For the text-containing cell, return its midpoint in (X, Y) coordinate format. 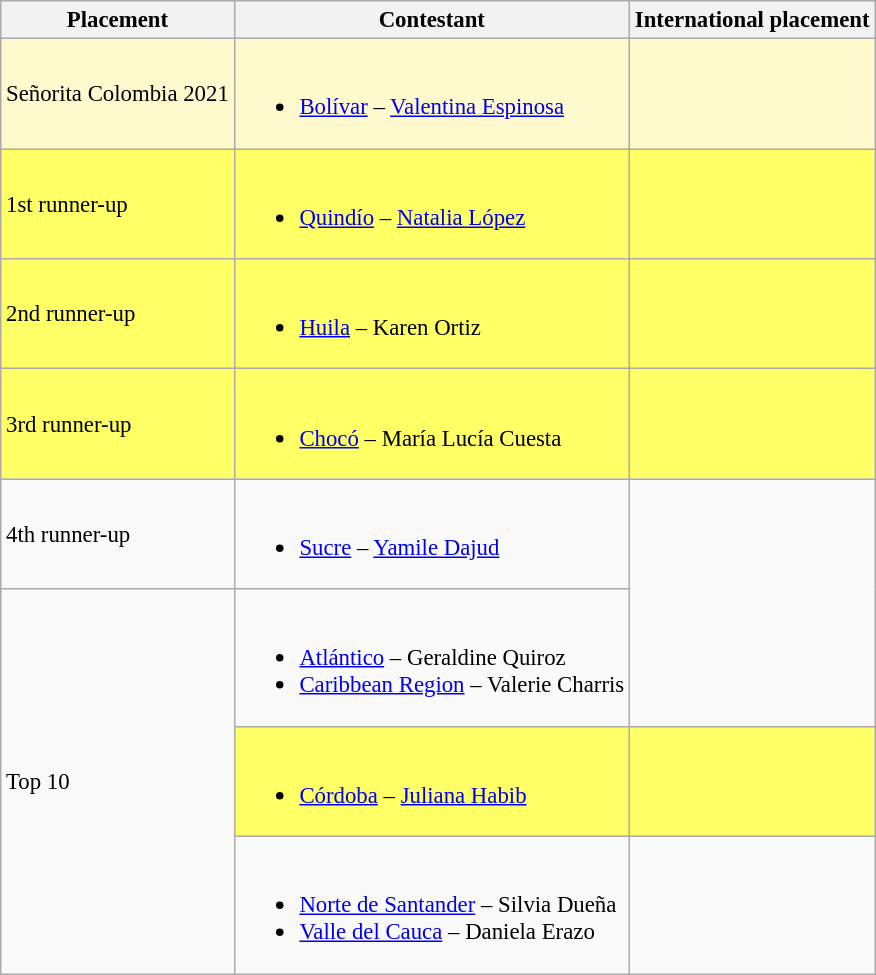
Bolívar – Valentina Espinosa (432, 94)
Placement (118, 20)
Atlántico – Geraldine QuirozCaribbean Region – Valerie Charris (432, 658)
3rd runner-up (118, 424)
Norte de Santander – Silvia DueñaValle del Cauca – Daniela Erazo (432, 906)
International placement (752, 20)
2nd runner-up (118, 314)
Quindío – Natalia López (432, 204)
Huila – Karen Ortiz (432, 314)
1st runner-up (118, 204)
4th runner-up (118, 534)
Chocó – María Lucía Cuesta (432, 424)
Señorita Colombia 2021 (118, 94)
Córdoba – Juliana Habib (432, 781)
Contestant (432, 20)
Top 10 (118, 781)
Sucre – Yamile Dajud (432, 534)
